Locate the cell with the specified text and output its (X, Y) center coordinate. 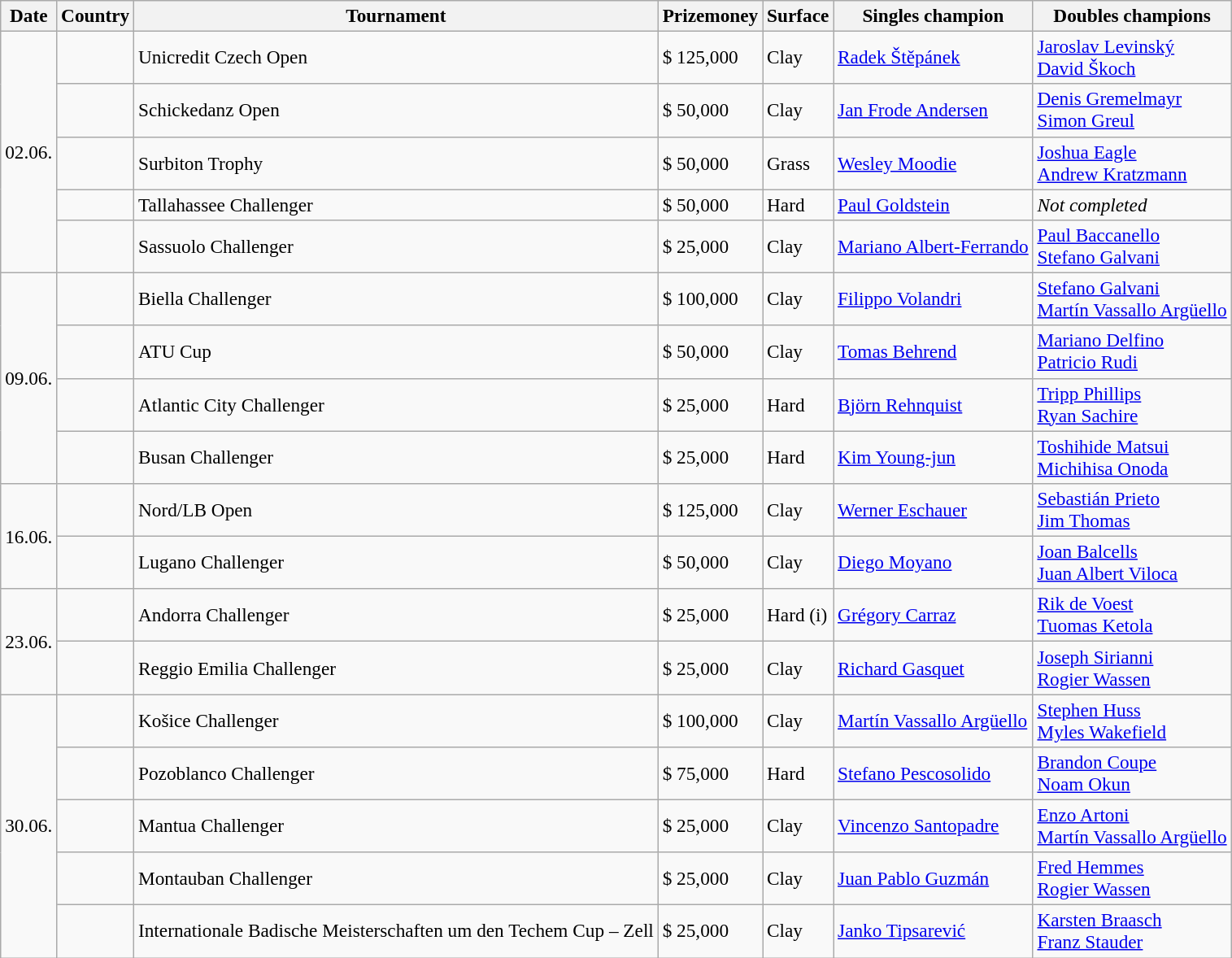
Jan Frode Andersen (934, 111)
Nord/LB Open (397, 509)
Surbiton Trophy (397, 163)
Juan Pablo Guzmán (934, 878)
Grass (799, 163)
Lugano Challenger (397, 563)
Martín Vassallo Argüello (934, 721)
Joshua Eagle Andrew Kratzmann (1132, 163)
Mariano Albert-Ferrando (934, 246)
Reggio Emilia Challenger (397, 667)
Biella Challenger (397, 299)
Grégory Carraz (934, 615)
Pozoblanco Challenger (397, 773)
Košice Challenger (397, 721)
Björn Rehnquist (934, 405)
Janko Tipsarević (934, 930)
Vincenzo Santopadre (934, 826)
Werner Eschauer (934, 509)
Not completed (1132, 204)
Tallahassee Challenger (397, 204)
Singles champion (934, 15)
Sebastián Prieto Jim Thomas (1132, 509)
Denis Gremelmayr Simon Greul (1132, 111)
Paul Baccanello Stefano Galvani (1132, 246)
Tomas Behrend (934, 351)
16.06. (29, 536)
Stefano Pescosolido (934, 773)
Tripp Phillips Ryan Sachire (1132, 405)
Date (29, 15)
Andorra Challenger (397, 615)
Paul Goldstein (934, 204)
ATU Cup (397, 351)
Richard Gasquet (934, 667)
30.06. (29, 825)
Tournament (397, 15)
Doubles champions (1132, 15)
Fred Hemmes Rogier Wassen (1132, 878)
Atlantic City Challenger (397, 405)
Brandon Coupe Noam Okun (1132, 773)
Joan Balcells Juan Albert Viloca (1132, 563)
Diego Moyano (934, 563)
Hard (i) (799, 615)
Toshihide Matsui Michihisa Onoda (1132, 457)
02.06. (29, 151)
Schickedanz Open (397, 111)
Mariano Delfino Patricio Rudi (1132, 351)
Karsten Braasch Franz Stauder (1132, 930)
Kim Young-jun (934, 457)
Internationale Badische Meisterschaften um den Techem Cup – Zell (397, 930)
Wesley Moodie (934, 163)
Country (96, 15)
Rik de Voest Tuomas Ketola (1132, 615)
23.06. (29, 642)
Joseph Sirianni Rogier Wassen (1132, 667)
Stephen Huss Myles Wakefield (1132, 721)
Unicredit Czech Open (397, 57)
Stefano Galvani Martín Vassallo Argüello (1132, 299)
Filippo Volandri (934, 299)
Radek Štěpánek (934, 57)
Busan Challenger (397, 457)
$ 75,000 (710, 773)
Surface (799, 15)
Mantua Challenger (397, 826)
Montauban Challenger (397, 878)
Jaroslav Levinský David Škoch (1132, 57)
Enzo Artoni Martín Vassallo Argüello (1132, 826)
09.06. (29, 377)
Prizemoney (710, 15)
Sassuolo Challenger (397, 246)
